Extract the [x, y] coordinate from the center of the cell holding the provided text.  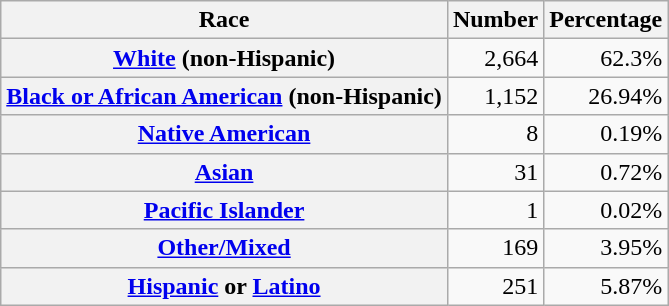
3.95% [606, 248]
Race [224, 20]
5.87% [606, 286]
1 [495, 210]
1,152 [495, 96]
Number [495, 20]
Hispanic or Latino [224, 286]
Asian [224, 172]
Native American [224, 134]
Pacific Islander [224, 210]
62.3% [606, 58]
8 [495, 134]
2,664 [495, 58]
169 [495, 248]
31 [495, 172]
0.72% [606, 172]
Percentage [606, 20]
0.19% [606, 134]
0.02% [606, 210]
251 [495, 286]
White (non-Hispanic) [224, 58]
Black or African American (non-Hispanic) [224, 96]
Other/Mixed [224, 248]
26.94% [606, 96]
